Search for the cell housing the specified text and yield its [x, y] center coordinate. 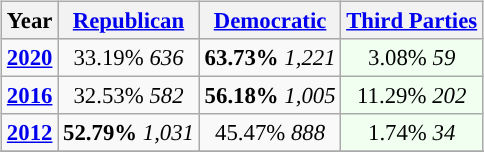
45.47% 888 [270, 133]
Democratic [270, 21]
1.74% 34 [412, 133]
2020 [30, 58]
32.53% 582 [129, 96]
2016 [30, 96]
63.73% 1,221 [270, 58]
Republican [129, 21]
3.08% 59 [412, 58]
Year [30, 21]
2012 [30, 133]
56.18% 1,005 [270, 96]
11.29% 202 [412, 96]
52.79% 1,031 [129, 133]
33.19% 636 [129, 58]
Third Parties [412, 21]
